Determine the [X, Y] coordinate at the center of the cell enclosing the given text.  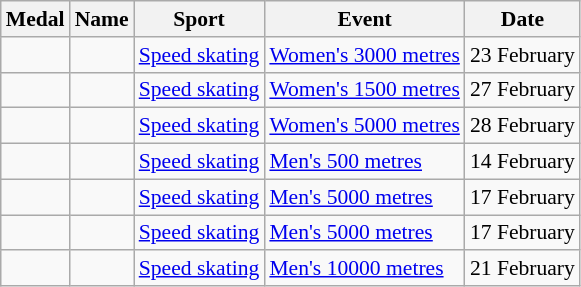
27 February [522, 90]
Women's 3000 metres [364, 55]
Women's 5000 metres [364, 126]
Women's 1500 metres [364, 90]
14 February [522, 162]
Name [102, 19]
Men's 500 metres [364, 162]
21 February [522, 269]
23 February [522, 55]
Medal [36, 19]
Date [522, 19]
Men's 10000 metres [364, 269]
Sport [200, 19]
Event [364, 19]
28 February [522, 126]
